Detect which cell encompasses the target text, then output its [x, y] center coordinate. 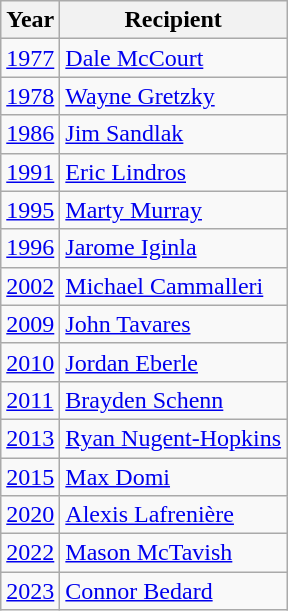
Mason McTavish [174, 553]
Ryan Nugent-Hopkins [174, 438]
2020 [30, 515]
Wayne Gretzky [174, 96]
Connor Bedard [174, 591]
Year [30, 20]
Eric Lindros [174, 172]
1991 [30, 172]
2015 [30, 477]
1986 [30, 134]
Jarome Iginla [174, 248]
2009 [30, 324]
Jim Sandlak [174, 134]
1996 [30, 248]
Marty Murray [174, 210]
2010 [30, 362]
Dale McCourt [174, 58]
2013 [30, 438]
Alexis Lafrenière [174, 515]
1978 [30, 96]
John Tavares [174, 324]
Recipient [174, 20]
Jordan Eberle [174, 362]
Max Domi [174, 477]
1995 [30, 210]
2023 [30, 591]
1977 [30, 58]
2011 [30, 400]
2002 [30, 286]
Michael Cammalleri [174, 286]
2022 [30, 553]
Brayden Schenn [174, 400]
